Provide the [x, y] coordinate of the cell's center where the given text is located.  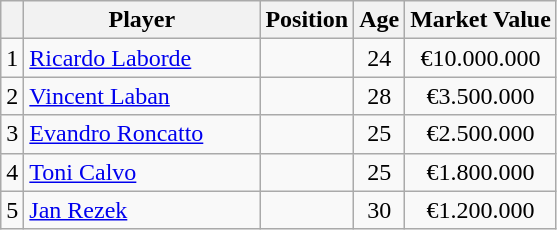
€2.500.000 [481, 134]
€10.000.000 [481, 58]
Market Value [481, 20]
Ricardo Laborde [142, 58]
Vincent Laban [142, 96]
€1.200.000 [481, 210]
Evandro Roncatto [142, 134]
1 [12, 58]
5 [12, 210]
€1.800.000 [481, 172]
€3.500.000 [481, 96]
Player [142, 20]
Jan Rezek [142, 210]
3 [12, 134]
Age [380, 20]
Position [307, 20]
24 [380, 58]
28 [380, 96]
30 [380, 210]
Toni Calvo [142, 172]
4 [12, 172]
2 [12, 96]
